Determine the (x, y) coordinate at the center of the cell enclosing the given text.  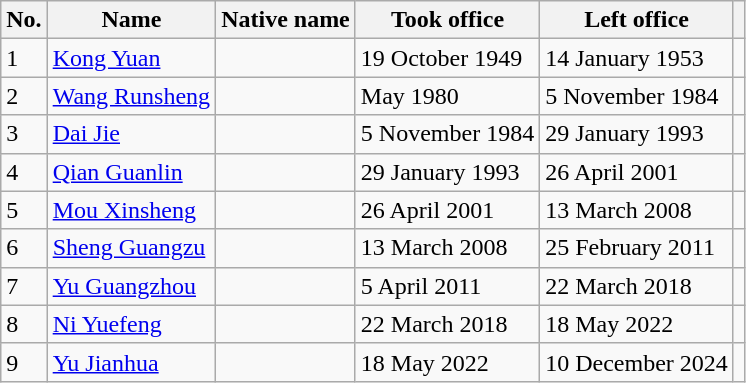
3 (24, 134)
Kong Yuan (131, 58)
May 1980 (447, 96)
7 (24, 286)
Took office (447, 20)
25 February 2011 (637, 248)
10 December 2024 (637, 362)
Mou Xinsheng (131, 210)
6 (24, 248)
9 (24, 362)
1 (24, 58)
No. (24, 20)
14 January 1953 (637, 58)
Name (131, 20)
19 October 1949 (447, 58)
5 April 2011 (447, 286)
Left office (637, 20)
Yu Guangzhou (131, 286)
Wang Runsheng (131, 96)
4 (24, 172)
Qian Guanlin (131, 172)
Native name (286, 20)
Ni Yuefeng (131, 324)
8 (24, 324)
2 (24, 96)
Yu Jianhua (131, 362)
5 (24, 210)
Sheng Guangzu (131, 248)
Dai Jie (131, 134)
